Search for the cell housing the specified text and yield its (X, Y) center coordinate. 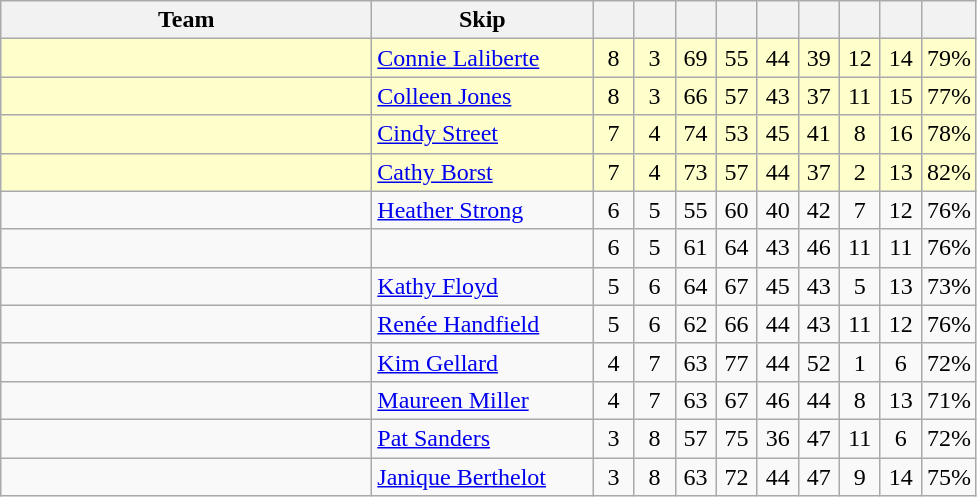
9 (860, 477)
Kathy Floyd (482, 286)
36 (778, 438)
Team (186, 20)
52 (818, 362)
78% (948, 134)
15 (900, 96)
Kim Gellard (482, 362)
75% (948, 477)
69 (696, 58)
Colleen Jones (482, 96)
73% (948, 286)
Renée Handfield (482, 324)
75 (736, 438)
77% (948, 96)
16 (900, 134)
40 (778, 210)
61 (696, 248)
73 (696, 172)
1 (860, 362)
Skip (482, 20)
79% (948, 58)
74 (696, 134)
Cathy Borst (482, 172)
82% (948, 172)
39 (818, 58)
2 (860, 172)
77 (736, 362)
Cindy Street (482, 134)
Connie Laliberte (482, 58)
Pat Sanders (482, 438)
Janique Berthelot (482, 477)
Heather Strong (482, 210)
62 (696, 324)
60 (736, 210)
71% (948, 400)
42 (818, 210)
41 (818, 134)
Maureen Miller (482, 400)
53 (736, 134)
72 (736, 477)
